Detect which cell encompasses the target text, then output its (X, Y) center coordinate. 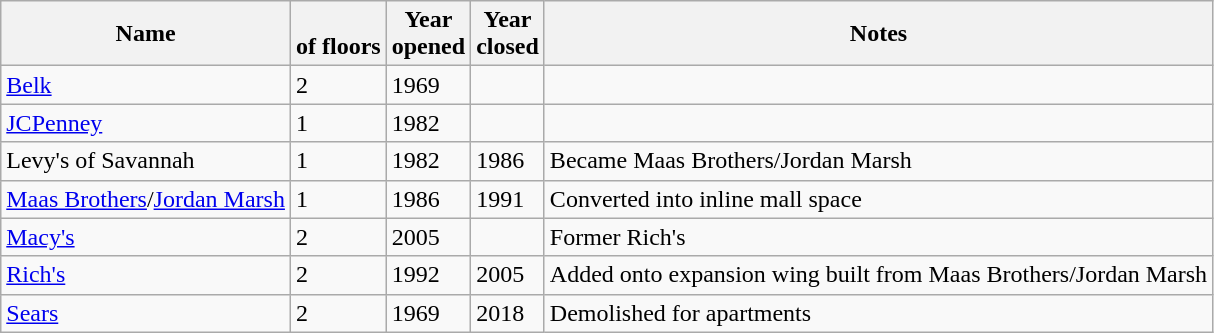
Former Rich's (878, 237)
Became Maas Brothers/Jordan Marsh (878, 161)
Demolished for apartments (878, 313)
Converted into inline mall space (878, 199)
Macy's (146, 237)
Name (146, 34)
Maas Brothers/Jordan Marsh (146, 199)
1992 (428, 275)
JCPenney (146, 123)
Sears (146, 313)
Belk (146, 85)
Levy's of Savannah (146, 161)
Yearopened (428, 34)
Rich's (146, 275)
Yearclosed (508, 34)
2018 (508, 313)
Notes (878, 34)
Added onto expansion wing built from Maas Brothers/Jordan Marsh (878, 275)
of floors (338, 34)
1991 (508, 199)
